Scan for the cell matching the given text and deliver its (x, y) coordinate at center. 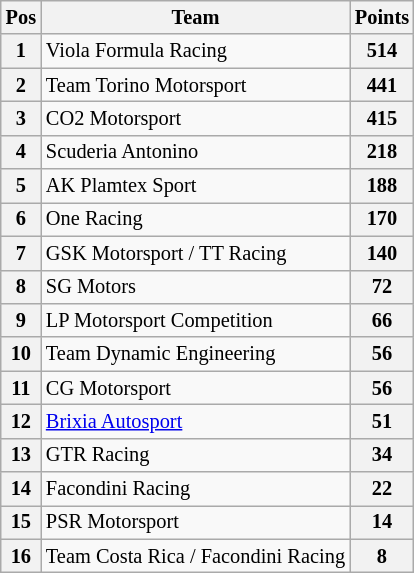
Team Dynamic Engineering (196, 354)
9 (21, 320)
7 (21, 253)
6 (21, 219)
2 (21, 85)
72 (382, 287)
170 (382, 219)
34 (382, 455)
Brixia Autosport (196, 421)
SG Motors (196, 287)
441 (382, 85)
PSR Motorsport (196, 522)
Team (196, 17)
13 (21, 455)
Points (382, 17)
66 (382, 320)
514 (382, 51)
GTR Racing (196, 455)
16 (21, 556)
218 (382, 152)
15 (21, 522)
22 (382, 489)
5 (21, 186)
Pos (21, 17)
415 (382, 118)
12 (21, 421)
11 (21, 388)
4 (21, 152)
CO2 Motorsport (196, 118)
Team Torino Motorsport (196, 85)
Team Costa Rica / Facondini Racing (196, 556)
10 (21, 354)
GSK Motorsport / TT Racing (196, 253)
One Racing (196, 219)
140 (382, 253)
Facondini Racing (196, 489)
51 (382, 421)
Scuderia Antonino (196, 152)
LP Motorsport Competition (196, 320)
AK Plamtex Sport (196, 186)
1 (21, 51)
188 (382, 186)
CG Motorsport (196, 388)
3 (21, 118)
Viola Formula Racing (196, 51)
